Detect which cell encompasses the target text, then output its [x, y] center coordinate. 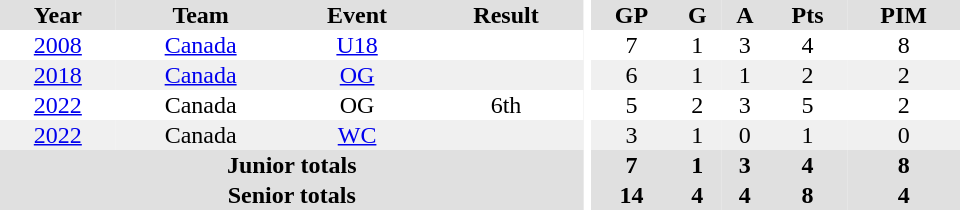
14 [631, 195]
6 [631, 75]
G [698, 15]
2008 [58, 45]
Team [201, 15]
Result [506, 15]
WC [358, 135]
6th [506, 105]
Junior totals [292, 165]
Year [58, 15]
PIM [904, 15]
Senior totals [292, 195]
Pts [808, 15]
GP [631, 15]
2018 [58, 75]
Event [358, 15]
U18 [358, 45]
A [745, 15]
